Return (x, y) of the center of cell containing provided text 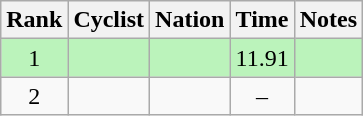
Time (262, 20)
11.91 (262, 58)
Rank (34, 20)
Cyclist (109, 20)
1 (34, 58)
Notes (328, 20)
2 (34, 96)
Nation (190, 20)
– (262, 96)
